Scan for the cell matching the given text and deliver its [X, Y] coordinate at center. 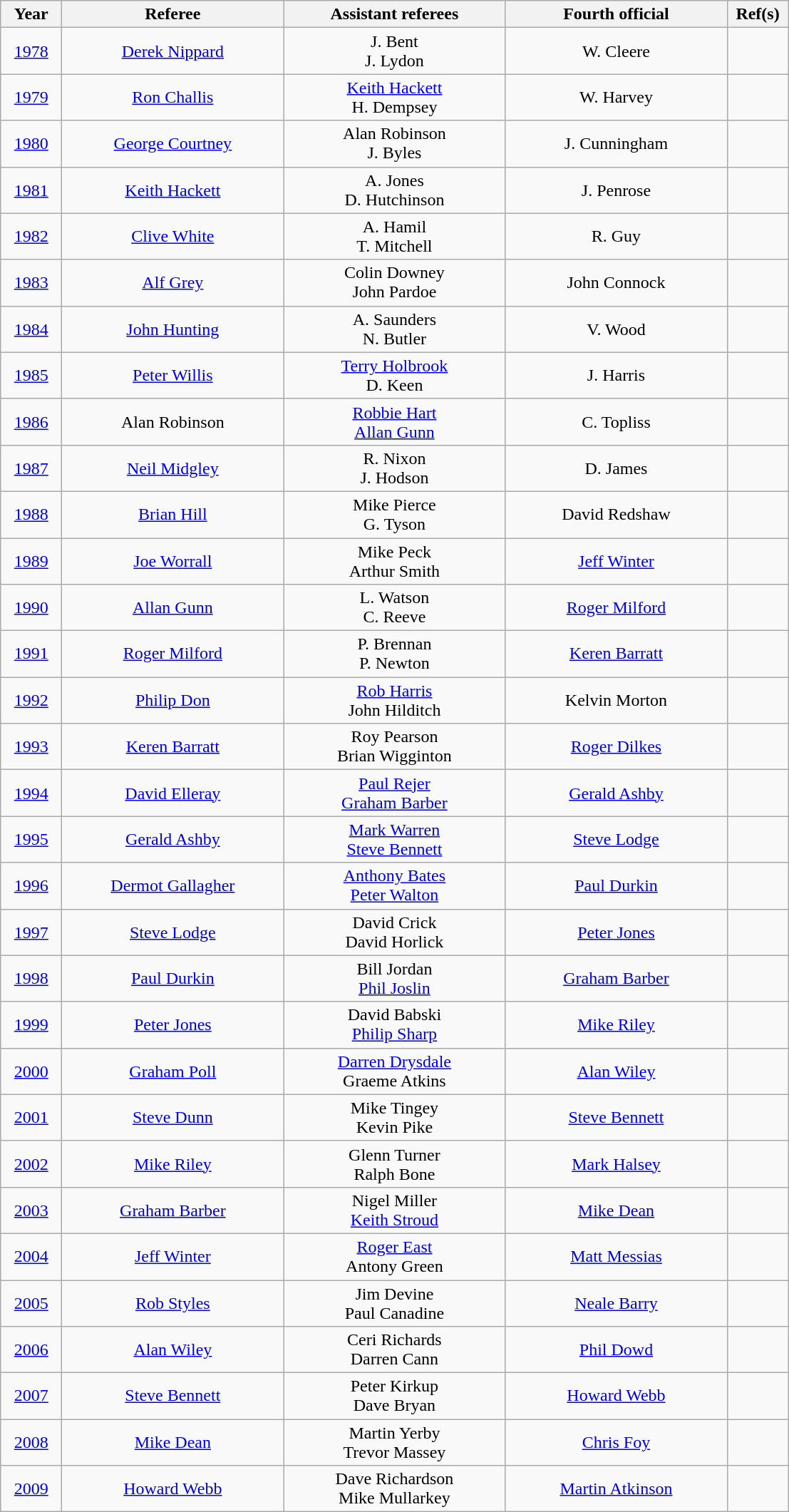
R. NixonJ. Hodson [395, 468]
1994 [31, 793]
Dermot Gallagher [172, 885]
Roger EastAntony Green [395, 1256]
David BabskiPhilip Sharp [395, 1025]
Ref(s) [758, 14]
J. BentJ. Lydon [395, 51]
Clive White [172, 237]
2009 [31, 1488]
2007 [31, 1396]
1990 [31, 607]
Joe Worrall [172, 560]
Allan Gunn [172, 607]
2005 [31, 1303]
1993 [31, 747]
Ceri RichardsDarren Cann [395, 1350]
1980 [31, 144]
A. HamilT. Mitchell [395, 237]
W. Harvey [616, 97]
Roger Dilkes [616, 747]
J. Harris [616, 375]
Alf Grey [172, 282]
Matt Messias [616, 1256]
Ron Challis [172, 97]
Terry HolbrookD. Keen [395, 375]
Mark Halsey [616, 1163]
1981 [31, 190]
1996 [31, 885]
Dave RichardsonMike Mullarkey [395, 1488]
David CrickDavid Horlick [395, 932]
1979 [31, 97]
2003 [31, 1210]
L. WatsonC. Reeve [395, 607]
Robbie HartAllan Gunn [395, 422]
Steve Dunn [172, 1118]
Jim DevinePaul Canadine [395, 1303]
1991 [31, 654]
2006 [31, 1350]
Alan Robinson [172, 422]
Brian Hill [172, 515]
Kelvin Morton [616, 700]
J. Cunningham [616, 144]
Referee [172, 14]
1986 [31, 422]
David Redshaw [616, 515]
Peter Willis [172, 375]
Keith Hackett [172, 190]
Martin Atkinson [616, 1488]
1989 [31, 560]
2001 [31, 1118]
1997 [31, 932]
Neale Barry [616, 1303]
1978 [31, 51]
Peter KirkupDave Bryan [395, 1396]
Paul RejerGraham Barber [395, 793]
Philip Don [172, 700]
Roy PearsonBrian Wigginton [395, 747]
C. Topliss [616, 422]
Rob Styles [172, 1303]
Rob HarrisJohn Hilditch [395, 700]
Graham Poll [172, 1071]
Mike PierceG. Tyson [395, 515]
Glenn TurnerRalph Bone [395, 1163]
Chris Foy [616, 1443]
2002 [31, 1163]
David Elleray [172, 793]
Mark WarrenSteve Bennett [395, 840]
George Courtney [172, 144]
D. James [616, 468]
Keith HackettH. Dempsey [395, 97]
1983 [31, 282]
1999 [31, 1025]
Nigel MillerKeith Stroud [395, 1210]
Year [31, 14]
2008 [31, 1443]
Phil Dowd [616, 1350]
1992 [31, 700]
Anthony BatesPeter Walton [395, 885]
1995 [31, 840]
R. Guy [616, 237]
Bill JordanPhil Joslin [395, 978]
Alan RobinsonJ. Byles [395, 144]
Darren DrysdaleGraeme Atkins [395, 1071]
Derek Nippard [172, 51]
J. Penrose [616, 190]
1988 [31, 515]
Assistant referees [395, 14]
1985 [31, 375]
P. BrennanP. Newton [395, 654]
V. Wood [616, 329]
Colin DowneyJohn Pardoe [395, 282]
2004 [31, 1256]
A. JonesD. Hutchinson [395, 190]
Fourth official [616, 14]
Mike PeckArthur Smith [395, 560]
W. Cleere [616, 51]
1998 [31, 978]
John Hunting [172, 329]
Martin YerbyTrevor Massey [395, 1443]
1984 [31, 329]
A. SaundersN. Butler [395, 329]
John Connock [616, 282]
Neil Midgley [172, 468]
1982 [31, 237]
1987 [31, 468]
Mike TingeyKevin Pike [395, 1118]
2000 [31, 1071]
